Provide the (x, y) coordinate of the cell's center where the given text is located.  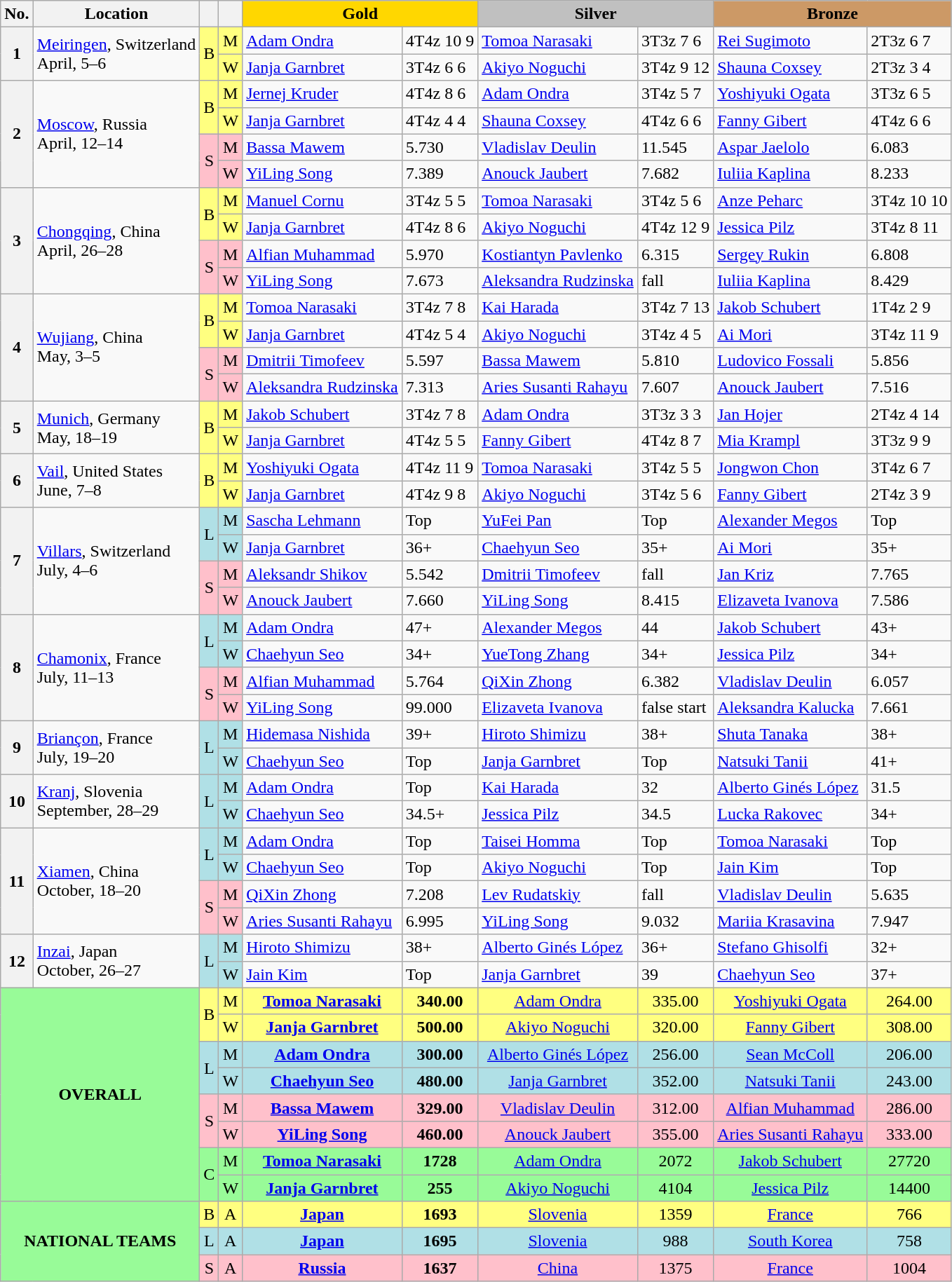
Silver (596, 14)
39 (675, 974)
7 (17, 561)
Jongwon Chon (791, 468)
8.233 (909, 174)
3T4z 11 9 (909, 334)
3T4z 7 13 (675, 307)
7.389 (440, 174)
4T4z 8 7 (675, 441)
Bronze (833, 14)
Shuta Tanaka (791, 734)
Kostiantyn Pavlenko (558, 254)
758 (909, 1241)
4T4z 9 8 (440, 494)
355.00 (675, 1134)
255 (440, 1188)
333.00 (909, 1134)
1728 (440, 1161)
4T4z 11 9 (440, 468)
7.947 (909, 921)
1637 (440, 1268)
false start (675, 707)
31.5 (909, 788)
5.856 (909, 361)
Anze Peharc (791, 200)
OVERALL (100, 1094)
47+ (440, 627)
12 (17, 961)
Inzai, JapanOctober, 26–27 (116, 961)
2T4z 3 9 (909, 494)
South Korea (791, 1241)
308.00 (909, 1028)
2072 (675, 1161)
Mariia Krasavina (791, 921)
460.00 (440, 1134)
2T4z 4 14 (909, 414)
NATIONAL TEAMS (100, 1241)
Ludovico Fossali (791, 361)
Kranj, SloveniaSeptember, 28–29 (116, 801)
480.00 (440, 1081)
YuFei Pan (558, 521)
988 (675, 1241)
Jan Kriz (791, 574)
3T3z 9 9 (909, 441)
Taisei Homma (558, 841)
5.764 (440, 681)
3T4z 8 11 (909, 227)
Briançon, FranceJuly, 19–20 (116, 747)
1695 (440, 1241)
C (209, 1174)
Hidemasa Nishida (322, 734)
Mia Krampl (791, 441)
Stefano Ghisolfi (791, 948)
9 (17, 747)
256.00 (675, 1054)
4104 (675, 1188)
500.00 (440, 1028)
340.00 (440, 1001)
Xiamen, ChinaOctober, 18–20 (116, 881)
312.00 (675, 1107)
6.382 (675, 681)
Sascha Lehmann (322, 521)
3T3z 7 6 (675, 41)
Russia (322, 1268)
320.00 (675, 1028)
2T3z 6 7 (909, 41)
1T4z 2 9 (909, 307)
Jernej Kruder (322, 94)
5.542 (440, 574)
5.597 (440, 361)
No. (17, 14)
5 (17, 428)
Lev Rudatskiy (558, 894)
300.00 (440, 1054)
YueTong Zhang (558, 654)
Sergey Rukin (791, 254)
3T4z 5 7 (675, 94)
4T4z 12 9 (675, 227)
4T4z 5 5 (440, 441)
4T4z 5 4 (440, 334)
Gold (360, 14)
7.661 (909, 707)
Aspar Jaelolo (791, 147)
Aleksandr Shikov (322, 574)
Villars, SwitzerlandJuly, 4–6 (116, 561)
41+ (909, 761)
7.765 (909, 574)
7.673 (440, 280)
6.995 (440, 921)
7.682 (675, 174)
Manuel Cornu (322, 200)
34.5+ (440, 814)
Meiringen, SwitzerlandApril, 5–6 (116, 54)
3T4z 10 10 (909, 200)
32 (675, 788)
1375 (675, 1268)
7.586 (909, 601)
766 (909, 1215)
7.607 (675, 388)
Aleksandra Kalucka (791, 707)
7.208 (440, 894)
3 (17, 240)
3T4z 6 6 (440, 67)
286.00 (909, 1107)
1 (17, 54)
335.00 (675, 1001)
5.810 (675, 361)
1004 (909, 1268)
3T4z 6 7 (909, 468)
China (558, 1268)
2 (17, 134)
264.00 (909, 1001)
4 (17, 347)
8.415 (675, 601)
7.660 (440, 601)
1359 (675, 1215)
4T4z 10 9 (440, 41)
6.057 (909, 681)
11 (17, 881)
2T3z 3 4 (909, 67)
Vail, United StatesJune, 7–8 (116, 481)
34.5 (675, 814)
206.00 (909, 1054)
3T3z 6 5 (909, 94)
Lucka Rakovec (791, 814)
8 (17, 667)
Chamonix, FranceJuly, 11–13 (116, 667)
Moscow, RussiaApril, 12–14 (116, 134)
Sean McColl (791, 1054)
9.032 (675, 921)
329.00 (440, 1107)
7.516 (909, 388)
3T3z 3 3 (675, 414)
7.313 (440, 388)
3T4z 4 5 (675, 334)
37+ (909, 974)
10 (17, 801)
1693 (440, 1215)
6.808 (909, 254)
5.970 (440, 254)
8.429 (909, 280)
11.545 (675, 147)
Jan Hojer (791, 414)
6 (17, 481)
Rei Sugimoto (791, 41)
43+ (909, 627)
44 (675, 627)
6.083 (909, 147)
14400 (909, 1188)
5.635 (909, 894)
4T4z 4 4 (440, 121)
Munich, GermanyMay, 18–19 (116, 428)
5.730 (440, 147)
32+ (909, 948)
Location (116, 14)
6.315 (675, 254)
Chongqing, ChinaApril, 26–28 (116, 240)
Wujiang, ChinaMay, 3–5 (116, 347)
99.000 (440, 707)
352.00 (675, 1081)
243.00 (909, 1081)
39+ (440, 734)
27720 (909, 1161)
3T4z 9 12 (675, 67)
